Pinpoint the cell where the given text exists, returning its [x, y] midpoint coordinate. 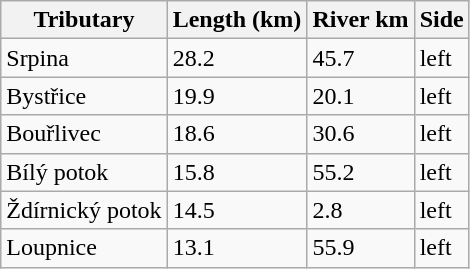
13.1 [237, 248]
55.9 [360, 248]
Srpina [84, 58]
28.2 [237, 58]
55.2 [360, 172]
19.9 [237, 96]
Length (km) [237, 20]
Ždírnický potok [84, 210]
20.1 [360, 96]
2.8 [360, 210]
Loupnice [84, 248]
45.7 [360, 58]
18.6 [237, 134]
Bílý potok [84, 172]
Side [442, 20]
Bystřice [84, 96]
Tributary [84, 20]
15.8 [237, 172]
Bouřlivec [84, 134]
River km [360, 20]
30.6 [360, 134]
14.5 [237, 210]
